Search for the cell housing the specified text and yield its (x, y) center coordinate. 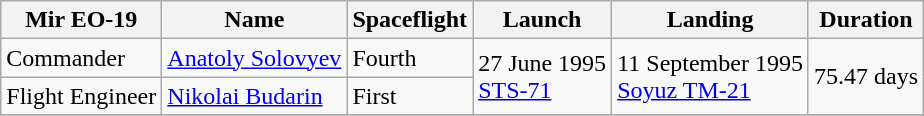
Landing (710, 20)
Name (254, 20)
Duration (866, 20)
First (410, 96)
Spaceflight (410, 20)
Mir EO-19 (82, 20)
Commander (82, 58)
Fourth (410, 58)
Launch (542, 20)
27 June 1995 STS-71 (542, 77)
11 September 1995 Soyuz TM-21 (710, 77)
75.47 days (866, 77)
Anatoly Solovyev (254, 58)
Flight Engineer (82, 96)
Nikolai Budarin (254, 96)
